For the text-containing cell, return its midpoint in [x, y] coordinate format. 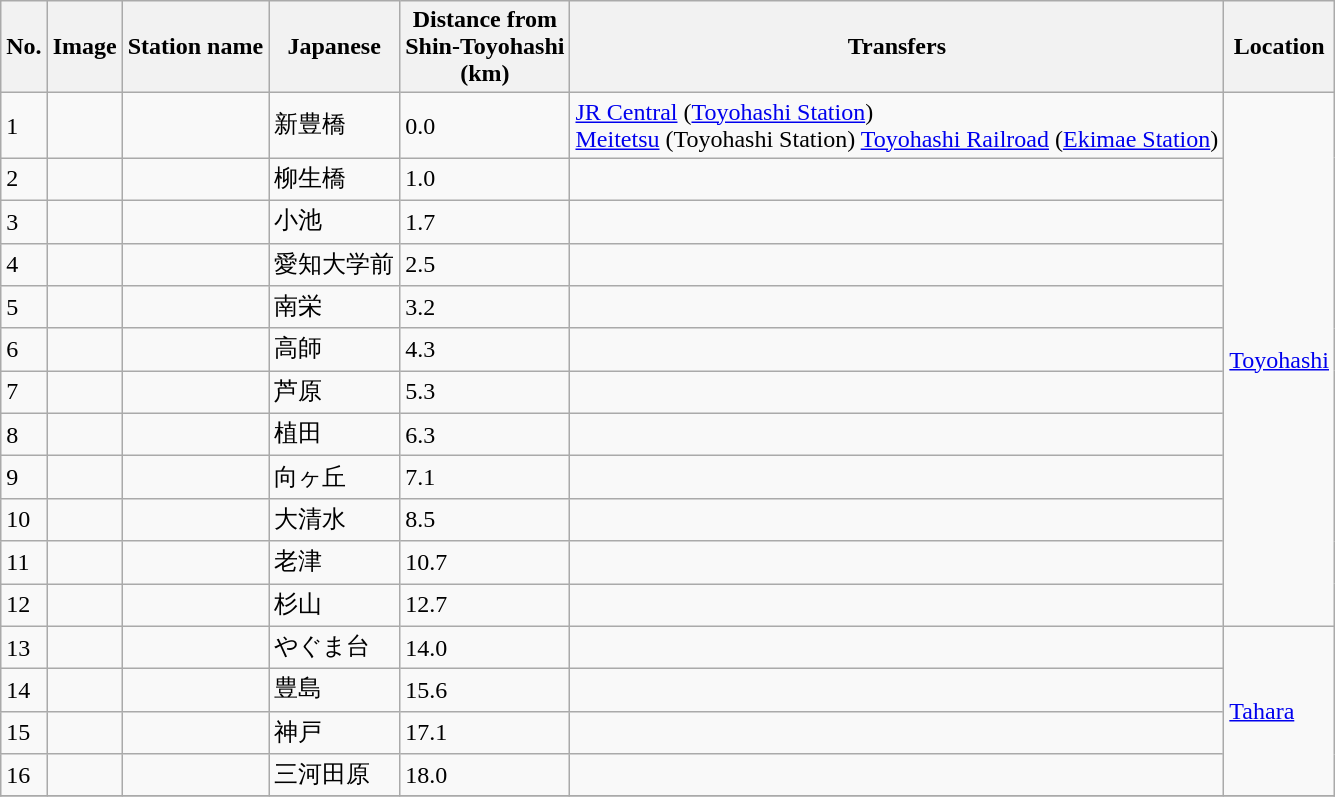
12 [24, 606]
0.0 [485, 126]
老津 [334, 562]
Tahara [1280, 711]
やぐま台 [334, 648]
13 [24, 648]
10.7 [485, 562]
南栄 [334, 308]
杉山 [334, 606]
17.1 [485, 732]
16 [24, 776]
14 [24, 690]
7 [24, 392]
5.3 [485, 392]
Toyohashi [1280, 360]
Japanese [334, 47]
愛知大学前 [334, 264]
2 [24, 180]
15 [24, 732]
6.3 [485, 434]
三河田原 [334, 776]
8 [24, 434]
小池 [334, 222]
大清水 [334, 520]
高師 [334, 350]
1.0 [485, 180]
14.0 [485, 648]
3 [24, 222]
神戸 [334, 732]
5 [24, 308]
柳生橋 [334, 180]
18.0 [485, 776]
4 [24, 264]
No. [24, 47]
Station name [195, 47]
3.2 [485, 308]
Location [1280, 47]
Image [84, 47]
Distance fromShin-Toyohashi(km) [485, 47]
新豊橋 [334, 126]
芦原 [334, 392]
12.7 [485, 606]
Transfers [897, 47]
10 [24, 520]
1 [24, 126]
11 [24, 562]
6 [24, 350]
7.1 [485, 478]
15.6 [485, 690]
向ヶ丘 [334, 478]
2.5 [485, 264]
植田 [334, 434]
豊島 [334, 690]
8.5 [485, 520]
4.3 [485, 350]
1.7 [485, 222]
JR Central (Toyohashi Station) Meitetsu (Toyohashi Station) Toyohashi Railroad (Ekimae Station) [897, 126]
9 [24, 478]
